Return [X, Y] of the center of cell containing provided text 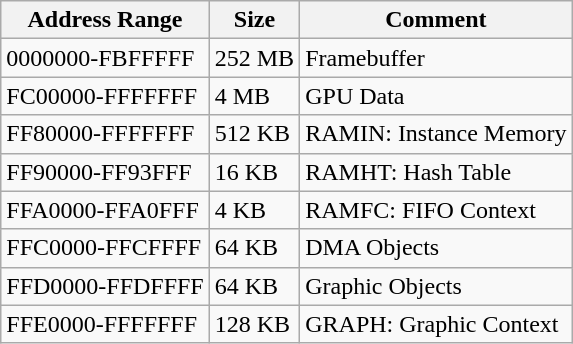
0000000-FBFFFFF [105, 58]
Address Range [105, 20]
Comment [436, 20]
Graphic Objects [436, 286]
GRAPH: Graphic Context [436, 324]
FFE0000-FFFFFFF [105, 324]
Size [254, 20]
252 MB [254, 58]
DMA Objects [436, 248]
RAMIN: Instance Memory [436, 134]
Framebuffer [436, 58]
GPU Data [436, 96]
4 MB [254, 96]
RAMHT: Hash Table [436, 172]
16 KB [254, 172]
FF80000-FFFFFFF [105, 134]
128 KB [254, 324]
FC00000-FFFFFFF [105, 96]
512 KB [254, 134]
4 KB [254, 210]
RAMFC: FIFO Context [436, 210]
FFC0000-FFCFFFF [105, 248]
FF90000-FF93FFF [105, 172]
FFD0000-FFDFFFF [105, 286]
FFA0000-FFA0FFF [105, 210]
